Capture the cell that displays the provided text and extract its (x, y) central coordinate. 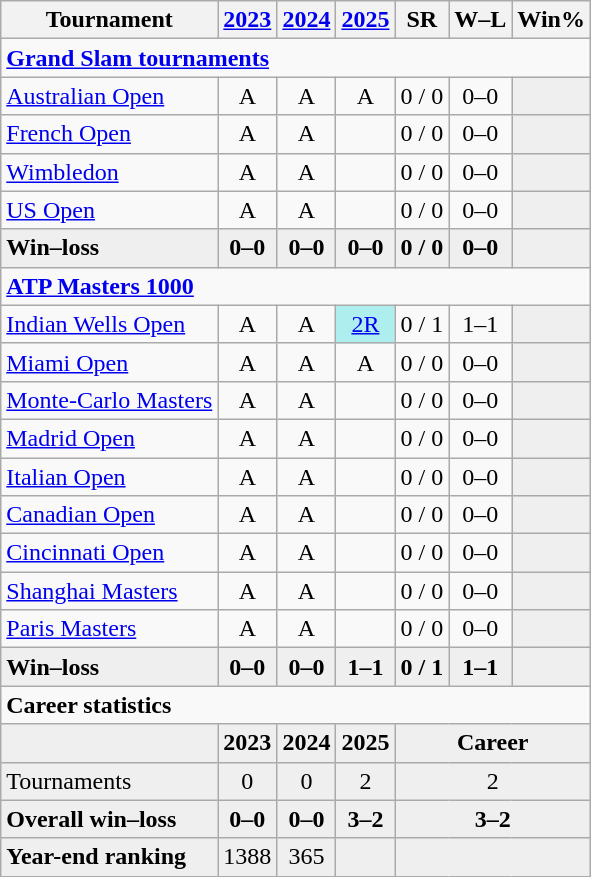
Canadian Open (110, 515)
Overall win–loss (110, 819)
Madrid Open (110, 438)
365 (306, 857)
Tournament (110, 20)
Career (492, 743)
Year-end ranking (110, 857)
Paris Masters (110, 629)
W–L (480, 20)
Italian Open (110, 477)
2R (366, 324)
French Open (110, 134)
Career statistics (296, 705)
Miami Open (110, 362)
ATP Masters 1000 (296, 286)
1388 (248, 857)
US Open (110, 210)
Tournaments (110, 781)
SR (422, 20)
Monte-Carlo Masters (110, 400)
Grand Slam tournaments (296, 58)
Shanghai Masters (110, 591)
Australian Open (110, 96)
Wimbledon (110, 172)
Indian Wells Open (110, 324)
Win% (552, 20)
Cincinnati Open (110, 553)
